Detect which cell encompasses the target text, then output its [X, Y] center coordinate. 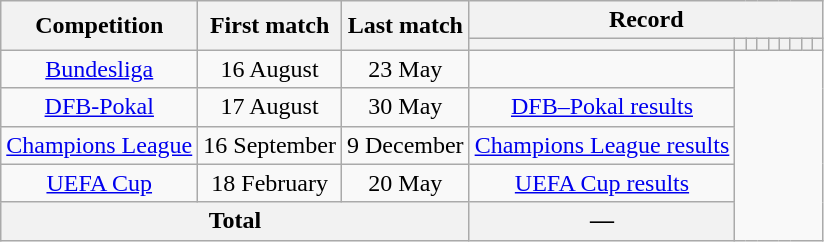
UEFA Cup results [602, 183]
16 September [270, 145]
— [602, 221]
Bundesliga [100, 69]
17 August [270, 107]
Total [235, 221]
Champions League results [602, 145]
DFB–Pokal results [602, 107]
First match [270, 26]
Last match [405, 26]
Champions League [100, 145]
9 December [405, 145]
Record [646, 20]
UEFA Cup [100, 183]
DFB-Pokal [100, 107]
30 May [405, 107]
Competition [100, 26]
20 May [405, 183]
16 August [270, 69]
23 May [405, 69]
18 February [270, 183]
